For the text-containing cell, return its midpoint in [X, Y] coordinate format. 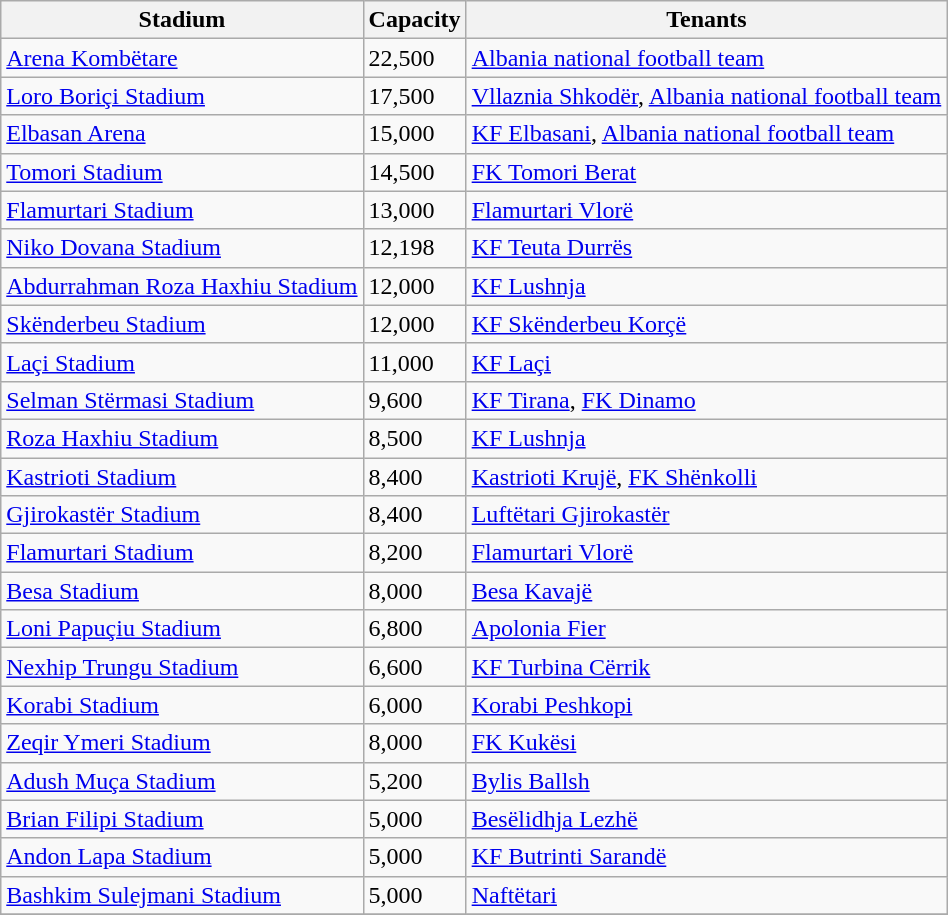
Andon Lapa Stadium [182, 857]
11,000 [414, 362]
15,000 [414, 134]
Niko Dovana Stadium [182, 248]
KF Butrinti Sarandë [706, 857]
Vllaznia Shkodër, Albania national football team [706, 96]
Korabi Stadium [182, 705]
Loni Papuçiu Stadium [182, 629]
Kastrioti Krujë, FK Shënkolli [706, 477]
Kastrioti Stadium [182, 477]
Besëlidhja Lezhë [706, 819]
Adush Muça Stadium [182, 781]
6,600 [414, 667]
Abdurrahman Roza Haxhiu Stadium [182, 286]
Loro Boriçi Stadium [182, 96]
5,200 [414, 781]
Korabi Peshkopi [706, 705]
Skënderbeu Stadium [182, 324]
Bylis Ballsh [706, 781]
14,500 [414, 172]
Tomori Stadium [182, 172]
8,200 [414, 553]
6,000 [414, 705]
Selman Stërmasi Stadium [182, 400]
22,500 [414, 58]
17,500 [414, 96]
KF Tirana, FK Dinamo [706, 400]
6,800 [414, 629]
KF Turbina Cërrik [706, 667]
Albania national football team [706, 58]
Apolonia Fier [706, 629]
Arena Kombëtare [182, 58]
Capacity [414, 20]
Laçi Stadium [182, 362]
Tenants [706, 20]
Zeqir Ymeri Stadium [182, 743]
KF Elbasani, Albania national football team [706, 134]
8,500 [414, 438]
9,600 [414, 400]
Naftëtari [706, 895]
Roza Haxhiu Stadium [182, 438]
Stadium [182, 20]
KF Skënderbeu Korçë [706, 324]
Besa Kavajë [706, 591]
Bashkim Sulejmani Stadium [182, 895]
KF Teuta Durrës [706, 248]
12,198 [414, 248]
KF Laçi [706, 362]
FK Tomori Berat [706, 172]
Elbasan Arena [182, 134]
13,000 [414, 210]
Besa Stadium [182, 591]
Nexhip Trungu Stadium [182, 667]
Gjirokastër Stadium [182, 515]
Brian Filipi Stadium [182, 819]
Luftëtari Gjirokastër [706, 515]
FK Kukësi [706, 743]
